From the cell containing the given text, extract its center point as [X, Y] coordinate. 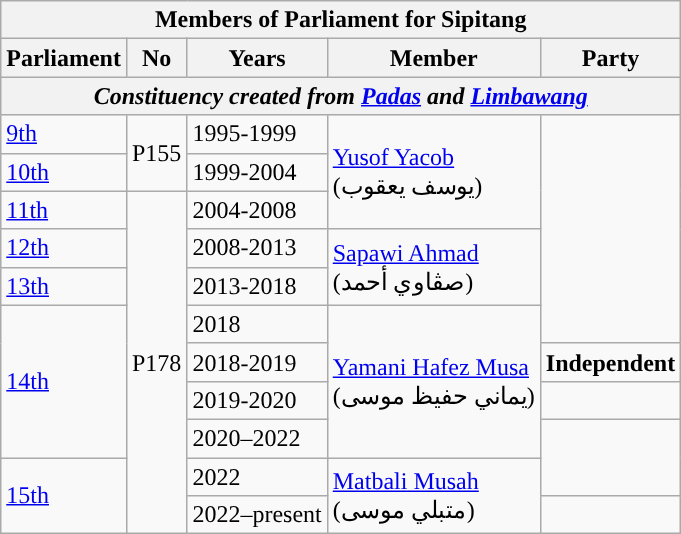
2022 [257, 477]
Member [434, 58]
Sapawi Ahmad (صڤاوي أحمد‎) [434, 267]
P178 [156, 362]
12th [64, 248]
13th [64, 286]
1999-2004 [257, 172]
Yamani Hafez Musa (يماني حفيظ موسى) [434, 381]
No [156, 58]
Party [610, 58]
2018 [257, 324]
1995-1999 [257, 134]
P155 [156, 153]
2022–present [257, 515]
Independent [610, 362]
2019-2020 [257, 400]
2008-2013 [257, 248]
15th [64, 496]
9th [64, 134]
2013-2018 [257, 286]
Matbali Musah (متبلي موسى‎) [434, 496]
11th [64, 210]
Parliament [64, 58]
2018-2019 [257, 362]
Members of Parliament for Sipitang [341, 20]
10th [64, 172]
2020–2022 [257, 438]
Years [257, 58]
Constituency created from Padas and Limbawang [341, 96]
2004-2008 [257, 210]
14th [64, 381]
Yusof Yacob (يوسف يعقوب) [434, 172]
